Return the [x, y] coordinate for the center point of the cell that contains the specified text.  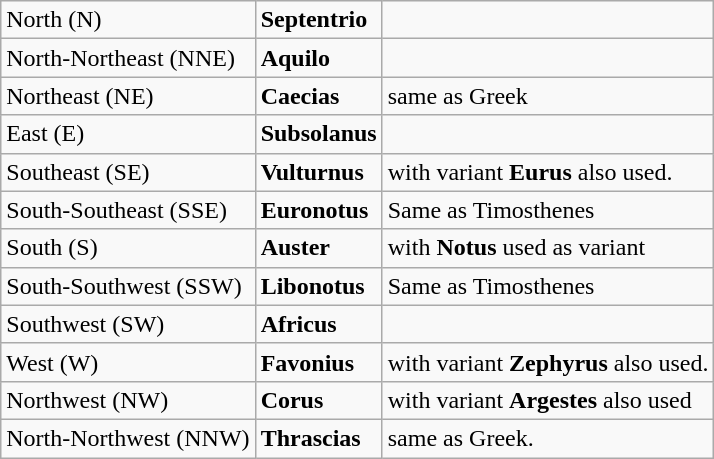
Northeast (NE) [128, 96]
Septentrio [318, 20]
Vulturnus [318, 172]
Southeast (SE) [128, 172]
North (N) [128, 20]
Favonius [318, 362]
North-Northwest (NNW) [128, 438]
with variant Argestes also used [548, 400]
Subsolanus [318, 134]
Euronotus [318, 210]
South (S) [128, 248]
Southwest (SW) [128, 324]
Caecias [318, 96]
North-Northeast (NNE) [128, 58]
Corus [318, 400]
West (W) [128, 362]
South-Southeast (SSE) [128, 210]
with Notus used as variant [548, 248]
Northwest (NW) [128, 400]
with variant Eurus also used. [548, 172]
Thrascias [318, 438]
Auster [318, 248]
South-Southwest (SSW) [128, 286]
Libonotus [318, 286]
with variant Zephyrus also used. [548, 362]
same as Greek [548, 96]
Africus [318, 324]
Aquilo [318, 58]
same as Greek. [548, 438]
East (E) [128, 134]
